Identify which cell holds the provided text, then report its [x, y] central coordinate. 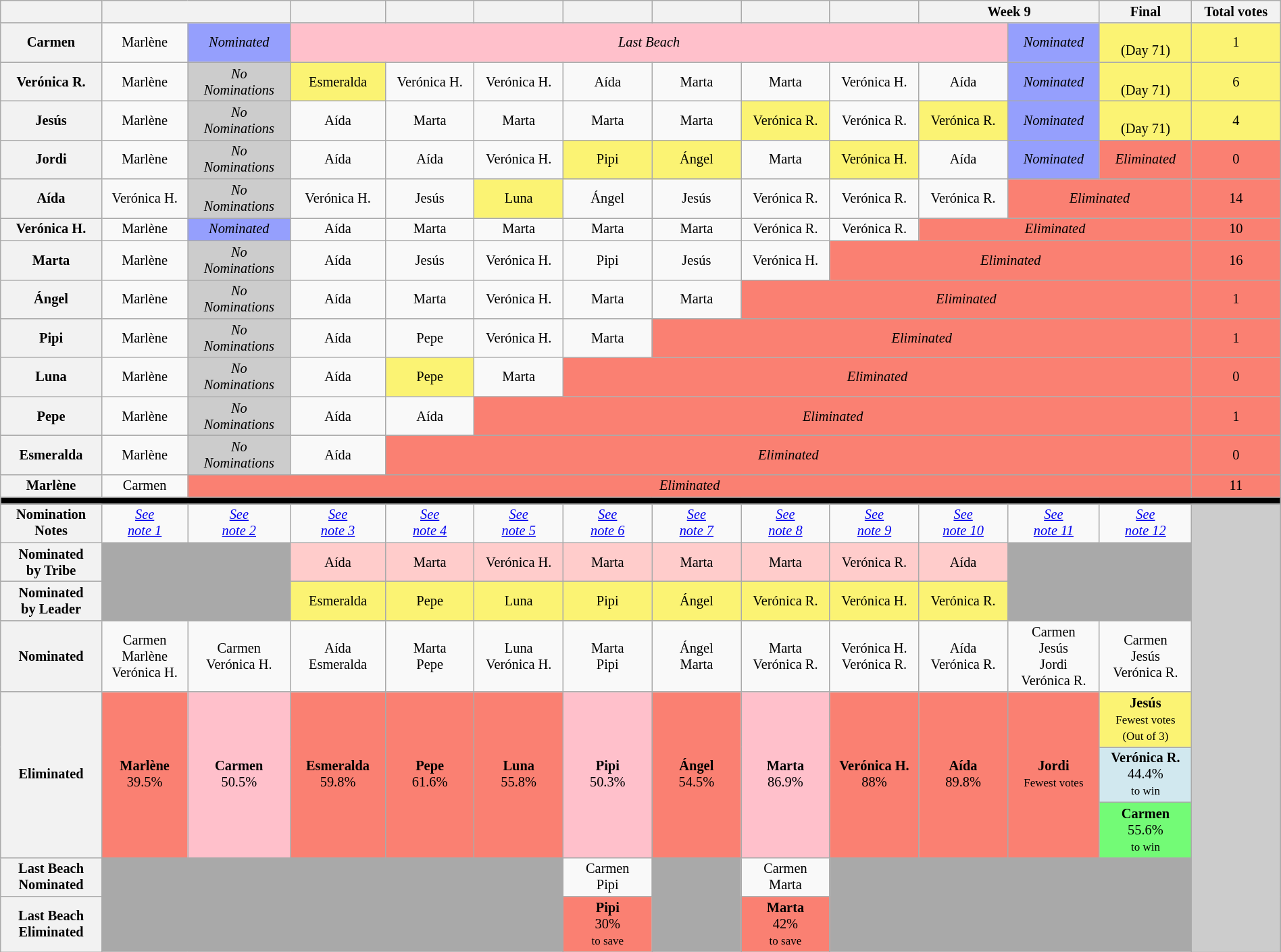
MartaPipi [607, 656]
CarmenVerónica H. [239, 656]
Seenote 3 [338, 523]
Ángel54.5% [697, 774]
Final [1145, 11]
Verónica H.88% [874, 774]
Pipi50.3% [607, 774]
Aída89.8% [963, 774]
Luna55.8% [519, 774]
Seenote 11 [1053, 523]
Seenote 8 [786, 523]
ÁngelMarta [697, 656]
MartaVerónica R. [786, 656]
Pipi30%to save [607, 924]
CarmenJesúsJordiVerónica R. [1053, 656]
Seenote 9 [874, 523]
Pepe61.6% [430, 774]
CarmenMarta [786, 877]
Marta42%to save [786, 924]
Seenote 7 [697, 523]
Nominatedby Leader [51, 601]
Last BeachEliminated [51, 924]
10 [1236, 229]
Marlène39.5% [145, 774]
Last Beach [649, 43]
4 [1236, 120]
CarmenJesúsVerónica R. [1145, 656]
AídaEsmeralda [338, 656]
Verónica R.44.4%to win [1145, 774]
Nomination Notes [51, 523]
Seenote 6 [607, 523]
Verónica H.Verónica R. [874, 656]
Jordi [51, 159]
CarmenPipi [607, 877]
6 [1236, 82]
14 [1236, 199]
JesúsFewest votes(Out of 3) [1145, 720]
Seenote 10 [963, 523]
Seenote 12 [1145, 523]
Esmeralda59.8% [338, 774]
Seenote 2 [239, 523]
Seenote 5 [519, 523]
16 [1236, 260]
Last BeachNominated [51, 877]
CarmenMarlèneVerónica H. [145, 656]
Nominatedby Tribe [51, 562]
Seenote 4 [430, 523]
JordiFewest votes [1053, 774]
MartaPepe [430, 656]
Seenote 1 [145, 523]
11 [1236, 486]
Week 9 [1009, 11]
Carmen55.6%to win [1145, 830]
Carmen50.5% [239, 774]
AídaVerónica R. [963, 656]
Total votes [1236, 11]
LunaVerónica H. [519, 656]
Marta86.9% [786, 774]
